Search for the cell housing the specified text and yield its (X, Y) center coordinate. 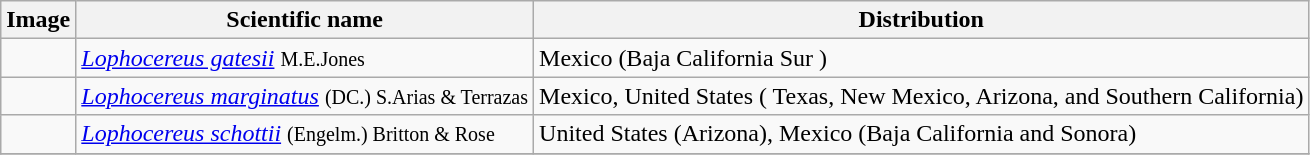
Lophocereus gatesii M.E.Jones (305, 58)
Lophocereus marginatus (DC.) S.Arias & Terrazas (305, 96)
Scientific name (305, 20)
Image (38, 20)
United States (Arizona), Mexico (Baja California and Sonora) (922, 134)
Distribution (922, 20)
Mexico (Baja California Sur ) (922, 58)
Mexico, United States ( Texas, New Mexico, Arizona, and Southern California) (922, 96)
Lophocereus schottii (Engelm.) Britton & Rose (305, 134)
